Locate the cell with the specified text and output its (X, Y) center coordinate. 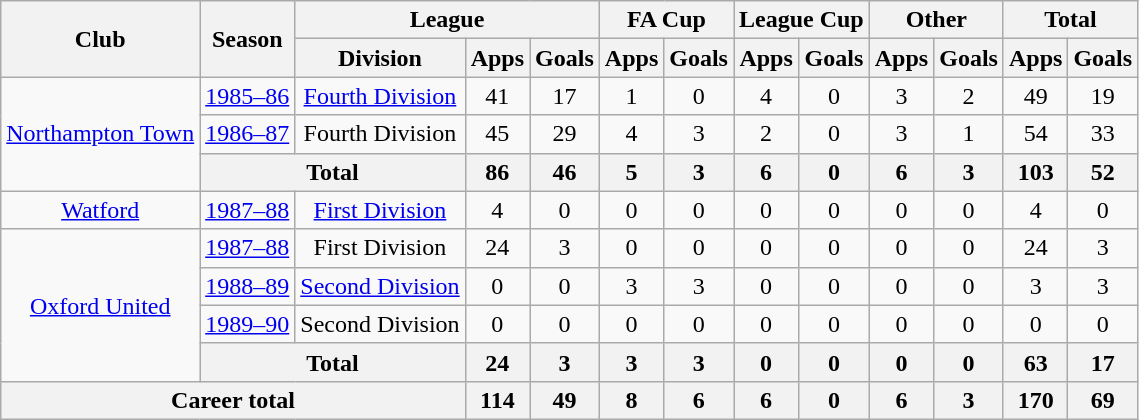
Northampton Town (100, 134)
45 (497, 134)
52 (1103, 172)
114 (497, 400)
Career total (233, 400)
FA Cup (666, 20)
5 (631, 172)
8 (631, 400)
Season (248, 39)
29 (565, 134)
1989–90 (248, 324)
1988–89 (248, 286)
1985–86 (248, 96)
Watford (100, 210)
63 (1035, 362)
46 (565, 172)
86 (497, 172)
54 (1035, 134)
103 (1035, 172)
69 (1103, 400)
Other (936, 20)
Division (380, 58)
170 (1035, 400)
1986–87 (248, 134)
19 (1103, 96)
League (448, 20)
33 (1103, 134)
Club (100, 39)
41 (497, 96)
Oxford United (100, 305)
League Cup (802, 20)
